Find where the given text appears and provide that cell's center as (x, y) coordinate. 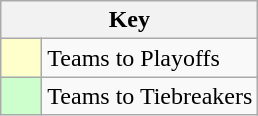
Teams to Playoffs (150, 58)
Teams to Tiebreakers (150, 96)
Key (130, 20)
